Detect which cell encompasses the target text, then output its (x, y) center coordinate. 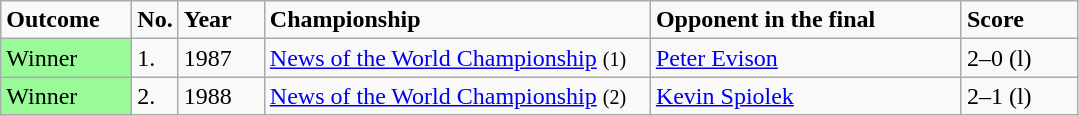
Opponent in the final (806, 20)
Kevin Spiolek (806, 96)
Championship (457, 20)
2–1 (l) (1019, 96)
2–0 (l) (1019, 58)
News of the World Championship (2) (457, 96)
1988 (221, 96)
Peter Evison (806, 58)
Score (1019, 20)
Year (221, 20)
1. (155, 58)
News of the World Championship (1) (457, 58)
2. (155, 96)
Outcome (66, 20)
No. (155, 20)
1987 (221, 58)
